Find where the given text appears and provide that cell's center as (x, y) coordinate. 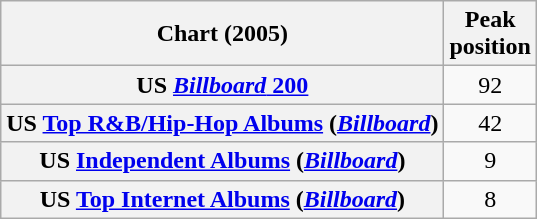
92 (490, 85)
Chart (2005) (222, 34)
US Independent Albums (Billboard) (222, 161)
US Billboard 200 (222, 85)
Peak position (490, 34)
9 (490, 161)
42 (490, 123)
US Top Internet Albums (Billboard) (222, 199)
US Top R&B/Hip-Hop Albums (Billboard) (222, 123)
8 (490, 199)
